For the text-containing cell, return its midpoint in [X, Y] coordinate format. 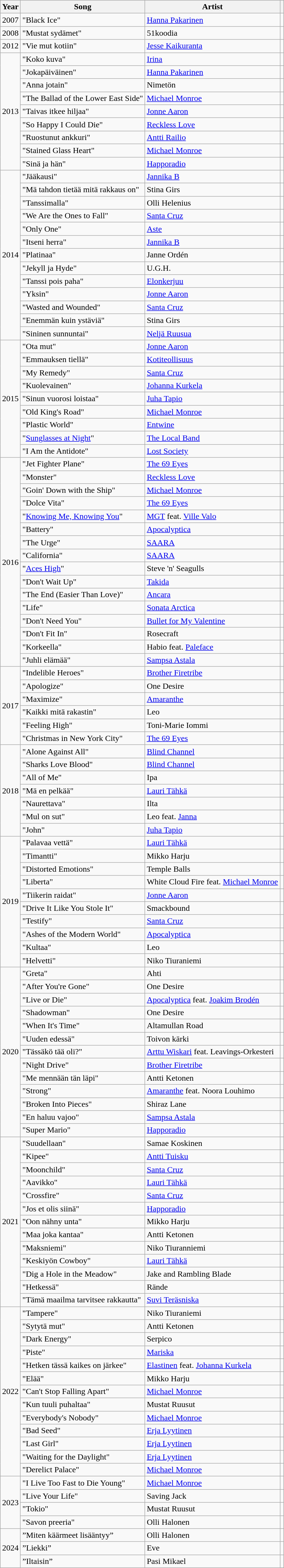
Apocalyptica feat. Joakim Brodén [212, 1000]
Saving Jack [212, 1496]
"Tanssi pois paha" [83, 281]
"Greta" [83, 973]
"Monster" [83, 477]
Ancara [212, 595]
”Liekki” [83, 1548]
"Kultaa" [83, 947]
"En haluu vajoo" [83, 1117]
"The Urge" [83, 542]
"Hetkessä" [83, 1287]
Johanna Kurkela [212, 386]
"Tanssimalla" [83, 203]
"Don't Need You" [83, 621]
Pasi Mikael [212, 1561]
2018 [10, 790]
2023 [10, 1502]
"Enemmän kuin ystäviä" [83, 320]
"Mustat sydämet" [83, 33]
"Super Mario" [83, 1130]
"Live or Die" [83, 1000]
2019 [10, 902]
Jesse Kaikuranta [212, 46]
"Tampere" [83, 1313]
Song [83, 7]
Artist [212, 7]
2022 [10, 1391]
"Waiting for the Daylight" [83, 1457]
Smackbound [212, 908]
"Stained Glass Heart" [83, 150]
Ipa [212, 777]
"Crossfire" [83, 1195]
"Night Drive" [83, 1065]
"Drive It Like You Stole It" [83, 908]
"Uuden edessä" [83, 1039]
"Hetken tässä kaikes on järkee" [83, 1365]
"Indelible Heroes" [83, 673]
2012 [10, 46]
"Knowing Me, Knowing You" [83, 516]
2014 [10, 255]
"Dolce Vita" [83, 503]
"Tässäkö tää oli?" [83, 1052]
"Itseni herra" [83, 242]
"Wasted and Wounded" [83, 307]
"Black Ice" [83, 20]
Temple Balls [212, 869]
"Bad Seed" [83, 1431]
"Sinun vuorosi loistaa" [83, 399]
"Naurettava" [83, 804]
2013 [10, 111]
"Derelict Palace" [83, 1470]
Shiraz Lane [212, 1104]
"Liberta" [83, 882]
"Sinä ja hän" [83, 164]
Steve 'n' Seagulls [212, 568]
"Ashes of the Modern World" [83, 934]
"When It's Time" [83, 1026]
Irina [212, 59]
"Broken Into Pieces" [83, 1104]
"Suudellaan" [83, 1143]
Year [10, 7]
Olli Helenius [212, 203]
Nimetön [212, 85]
"Juhli elämää" [83, 660]
"Alone Against All" [83, 751]
"Anna jotain" [83, 85]
U.G.H. [212, 268]
Ahti [212, 973]
"Live Your Life" [83, 1496]
2020 [10, 1052]
"Jokapäiväinen" [83, 72]
Amaranthe feat. Noora Louhimo [212, 1091]
"Platinaa" [83, 255]
"Old King's Road" [83, 412]
Bullet for My Valentine [212, 621]
"The End (Easier Than Love)" [83, 595]
"Helvetti" [83, 960]
Rände [212, 1287]
Elastinen feat. Johanna Kurkela [212, 1365]
"Koko kuva" [83, 59]
Janne Ordén [212, 255]
"Ota mut" [83, 346]
"After You're Gone" [83, 986]
Jake and Rambling Blade [212, 1274]
"Dark Energy" [83, 1339]
"Plastic World" [83, 425]
"Sunglasses at Night" [83, 438]
Toivon kärki [212, 1039]
"Testify" [83, 921]
Sonata Arctica [212, 608]
"Piste" [83, 1352]
"Yksin" [83, 294]
"Oon nähny unta" [83, 1222]
Habio feat. Paleface [212, 647]
Neljä Ruusua [212, 333]
"Taivas itkee hiljaa" [83, 111]
"Maa joka kantaa" [83, 1235]
2021 [10, 1222]
"Maximize" [83, 699]
"Kaikki mitä rakastin" [83, 712]
"Palavaa vettä" [83, 843]
"I Am the Antidote" [83, 451]
Ilta [212, 804]
"Sharks Love Blood" [83, 764]
The Local Band [212, 438]
"Only One" [83, 229]
2016 [10, 562]
"Aavikko" [83, 1182]
"Me mennään tän läpi" [83, 1078]
Amaranthe [212, 699]
"Can't Stop Falling Apart" [83, 1391]
"Tokio" [83, 1509]
"Jet Fighter Plane" [83, 464]
”Iltaisin” [83, 1561]
Elonkerjuu [212, 281]
"Battery" [83, 529]
Aste [212, 229]
"Tiikerin raidat" [83, 895]
2024 [10, 1548]
"Jekyll ja Hyde" [83, 268]
Lost Society [212, 451]
"Jääkausi" [83, 177]
Niko Tiuranniemi [212, 1248]
2015 [10, 399]
Mariska [212, 1352]
"Mä en pelkää" [83, 790]
"Ruostunut ankkuri" [83, 137]
"California" [83, 555]
Entwine [212, 425]
"Shadowman" [83, 1013]
Samae Koskinen [212, 1143]
"Savon preeria" [83, 1522]
"Goin' Down with the Ship" [83, 490]
Serpico [212, 1339]
"Kipee" [83, 1156]
"Keskiyön Cowboy" [83, 1261]
"Emmauksen tiellä" [83, 359]
"I Live Too Fast to Die Young" [83, 1483]
"Aces High" [83, 568]
Toni-Marie Iommi [212, 725]
"Distorted Emotions" [83, 869]
Antti Railio [212, 137]
"The Ballad of the Lower East Side" [83, 98]
"Korkeella" [83, 647]
Leo feat. Janna [212, 817]
"Timantti" [83, 856]
"Vie mut kotiin" [83, 46]
"Sininen sunnuntai" [83, 333]
"Life" [83, 608]
MGT feat. Ville Valo [212, 516]
Arttu Wiskari feat. Leavings-Orkesteri [212, 1052]
2007 [10, 20]
"We Are the Ones to Fall" [83, 216]
"Tämä maailma tarvitsee rakkautta" [83, 1300]
2017 [10, 706]
Rosecraft [212, 634]
"Dig a Hole in the Meadow" [83, 1274]
2008 [10, 33]
”Miten käärmeet lisääntyy” [83, 1535]
"Moonchild" [83, 1169]
"Maksniemi" [83, 1248]
"Christmas in New York City" [83, 738]
"Don't Fit In" [83, 634]
"Mä tahdon tietää mitä rakkaus on" [83, 190]
"All of Me" [83, 777]
"So Happy I Could Die" [83, 124]
"Everybody's Nobody" [83, 1418]
Suvi Teräsniska [212, 1300]
"Jos et olis siinä" [83, 1208]
Kotiteollisuus [212, 359]
"Apologize" [83, 686]
Takida [212, 582]
"Kuolevainen" [83, 386]
Altamullan Road [212, 1026]
51koodia [212, 33]
"Mul on sut" [83, 817]
"Kun tuuli puhaltaa" [83, 1404]
Eve [212, 1548]
"Sytytä mut" [83, 1326]
"My Remedy" [83, 372]
"Last Girl" [83, 1444]
"Strong" [83, 1091]
"John" [83, 830]
"Elää" [83, 1378]
"Don't Wait Up" [83, 582]
White Cloud Fire feat. Michael Monroe [212, 882]
Antti Tuisku [212, 1156]
"Feeling High" [83, 725]
